Search for the cell housing the specified text and yield its (X, Y) center coordinate. 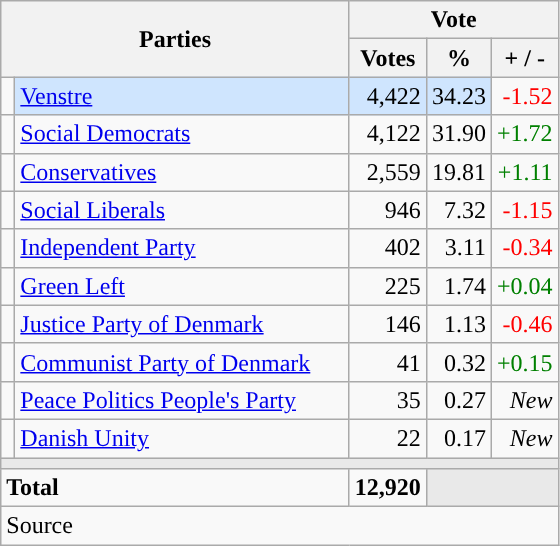
Danish Unity (182, 438)
Total (176, 488)
0.27 (458, 400)
+1.72 (524, 134)
2,559 (388, 172)
+0.04 (524, 286)
4,422 (388, 96)
0.17 (458, 438)
0.32 (458, 362)
Social Liberals (182, 210)
34.23 (458, 96)
Green Left (182, 286)
1.13 (458, 324)
Social Democrats (182, 134)
35 (388, 400)
Justice Party of Denmark (182, 324)
Conservatives (182, 172)
Independent Party (182, 248)
402 (388, 248)
946 (388, 210)
4,122 (388, 134)
146 (388, 324)
-1.15 (524, 210)
Peace Politics People's Party (182, 400)
19.81 (458, 172)
Venstre (182, 96)
3.11 (458, 248)
-1.52 (524, 96)
Communist Party of Denmark (182, 362)
Vote (454, 20)
-0.46 (524, 324)
225 (388, 286)
+1.11 (524, 172)
-0.34 (524, 248)
+0.15 (524, 362)
1.74 (458, 286)
Source (280, 526)
Votes (388, 58)
12,920 (388, 488)
41 (388, 362)
31.90 (458, 134)
7.32 (458, 210)
22 (388, 438)
+ / - (524, 58)
% (458, 58)
Parties (176, 39)
